Find where the given text appears and provide that cell's center as [x, y] coordinate. 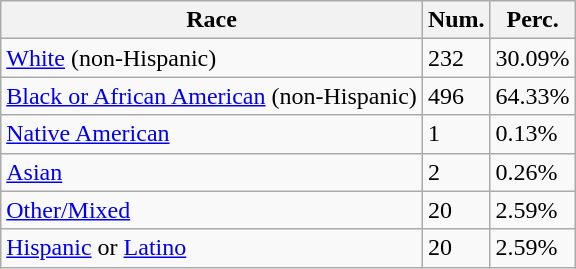
30.09% [532, 58]
Native American [212, 134]
1 [456, 134]
Other/Mixed [212, 210]
Perc. [532, 20]
Num. [456, 20]
Hispanic or Latino [212, 248]
232 [456, 58]
64.33% [532, 96]
Asian [212, 172]
Race [212, 20]
Black or African American (non-Hispanic) [212, 96]
0.13% [532, 134]
0.26% [532, 172]
496 [456, 96]
White (non-Hispanic) [212, 58]
2 [456, 172]
